Output the [x, y] coordinate of the center of the cell containing the given text.  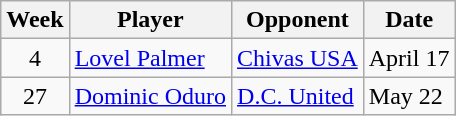
Week [35, 20]
Lovel Palmer [150, 58]
27 [35, 96]
Chivas USA [298, 58]
D.C. United [298, 96]
Opponent [298, 20]
Player [150, 20]
April 17 [409, 58]
4 [35, 58]
Dominic Oduro [150, 96]
Date [409, 20]
May 22 [409, 96]
